Detect which cell encompasses the target text, then output its (x, y) center coordinate. 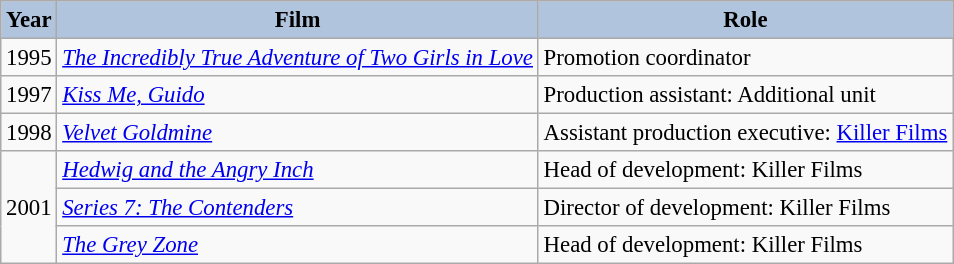
Assistant production executive: Killer Films (745, 133)
Year (29, 20)
1998 (29, 133)
Velvet Goldmine (298, 133)
Film (298, 20)
Role (745, 20)
2001 (29, 208)
Director of development: Killer Films (745, 208)
Kiss Me, Guido (298, 95)
1997 (29, 95)
Hedwig and the Angry Inch (298, 170)
The Incredibly True Adventure of Two Girls in Love (298, 58)
1995 (29, 58)
The Grey Zone (298, 245)
Promotion coordinator (745, 58)
Production assistant: Additional unit (745, 95)
Series 7: The Contenders (298, 208)
